Capture the cell that displays the provided text and extract its [X, Y] central coordinate. 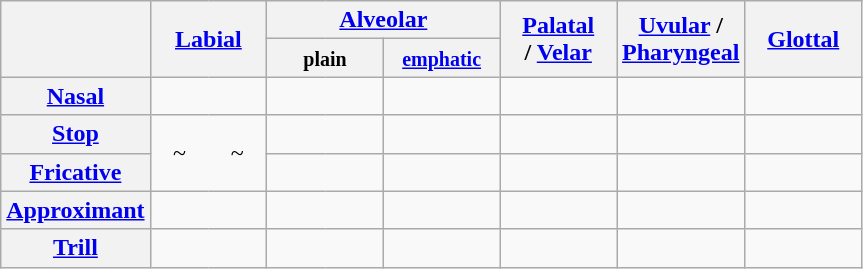
emphatic [442, 58]
Alveolar [384, 20]
Trill [76, 248]
plain [326, 58]
Glottal [804, 39]
Fricative [76, 172]
Stop [76, 134]
Labial [208, 39]
Uvular /Pharyngeal [681, 39]
Nasal [76, 96]
Palatal/ Velar [558, 39]
Approximant [76, 210]
